Return (x, y) of the center of cell containing provided text 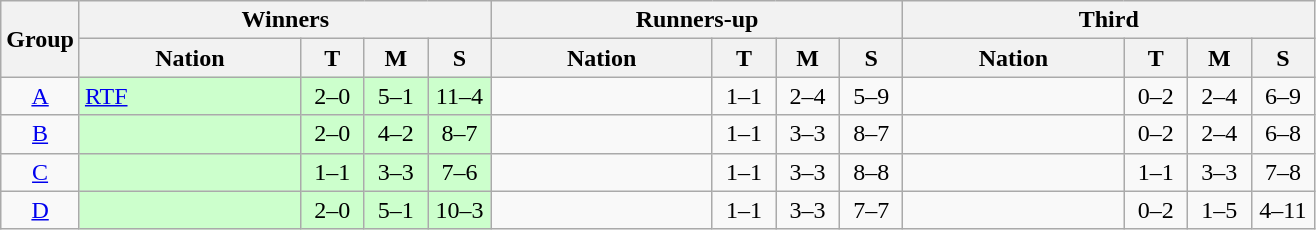
5–9 (871, 96)
4–2 (396, 134)
7–8 (1283, 172)
4–11 (1283, 210)
B (40, 134)
6–8 (1283, 134)
Third (1109, 20)
11–4 (460, 96)
Runners-up (697, 20)
D (40, 210)
7–7 (871, 210)
Winners (285, 20)
7–6 (460, 172)
RTF (190, 96)
8–8 (871, 172)
C (40, 172)
1–5 (1220, 210)
10–3 (460, 210)
Group (40, 39)
A (40, 96)
6–9 (1283, 96)
